Return (x, y) of the center of cell containing provided text 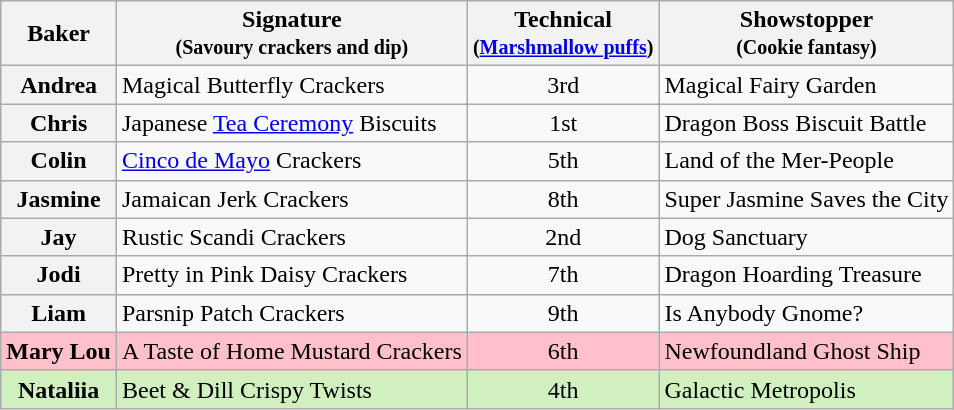
Dog Sanctuary (806, 237)
Is Anybody Gnome? (806, 313)
4th (563, 389)
Newfoundland Ghost Ship (806, 351)
Jodi (59, 275)
Super Jasmine Saves the City (806, 199)
Beet & Dill Crispy Twists (292, 389)
6th (563, 351)
9th (563, 313)
Liam (59, 313)
Magical Butterfly Crackers (292, 85)
Andrea (59, 85)
Galactic Metropolis (806, 389)
3rd (563, 85)
Japanese Tea Ceremony Biscuits (292, 123)
1st (563, 123)
8th (563, 199)
Dragon Boss Biscuit Battle (806, 123)
2nd (563, 237)
Technical(Marshmallow puffs) (563, 34)
Showstopper(Cookie fantasy) (806, 34)
Magical Fairy Garden (806, 85)
Chris (59, 123)
Jasmine (59, 199)
A Taste of Home Mustard Crackers (292, 351)
5th (563, 161)
Pretty in Pink Daisy Crackers (292, 275)
Cinco de Mayo Crackers (292, 161)
Jamaican Jerk Crackers (292, 199)
Signature(Savoury crackers and dip) (292, 34)
7th (563, 275)
Nataliia (59, 389)
Dragon Hoarding Treasure (806, 275)
Jay (59, 237)
Parsnip Patch Crackers (292, 313)
Rustic Scandi Crackers (292, 237)
Mary Lou (59, 351)
Baker (59, 34)
Land of the Mer-People (806, 161)
Colin (59, 161)
